Return the [X, Y] coordinate for the center point of the cell that contains the specified text.  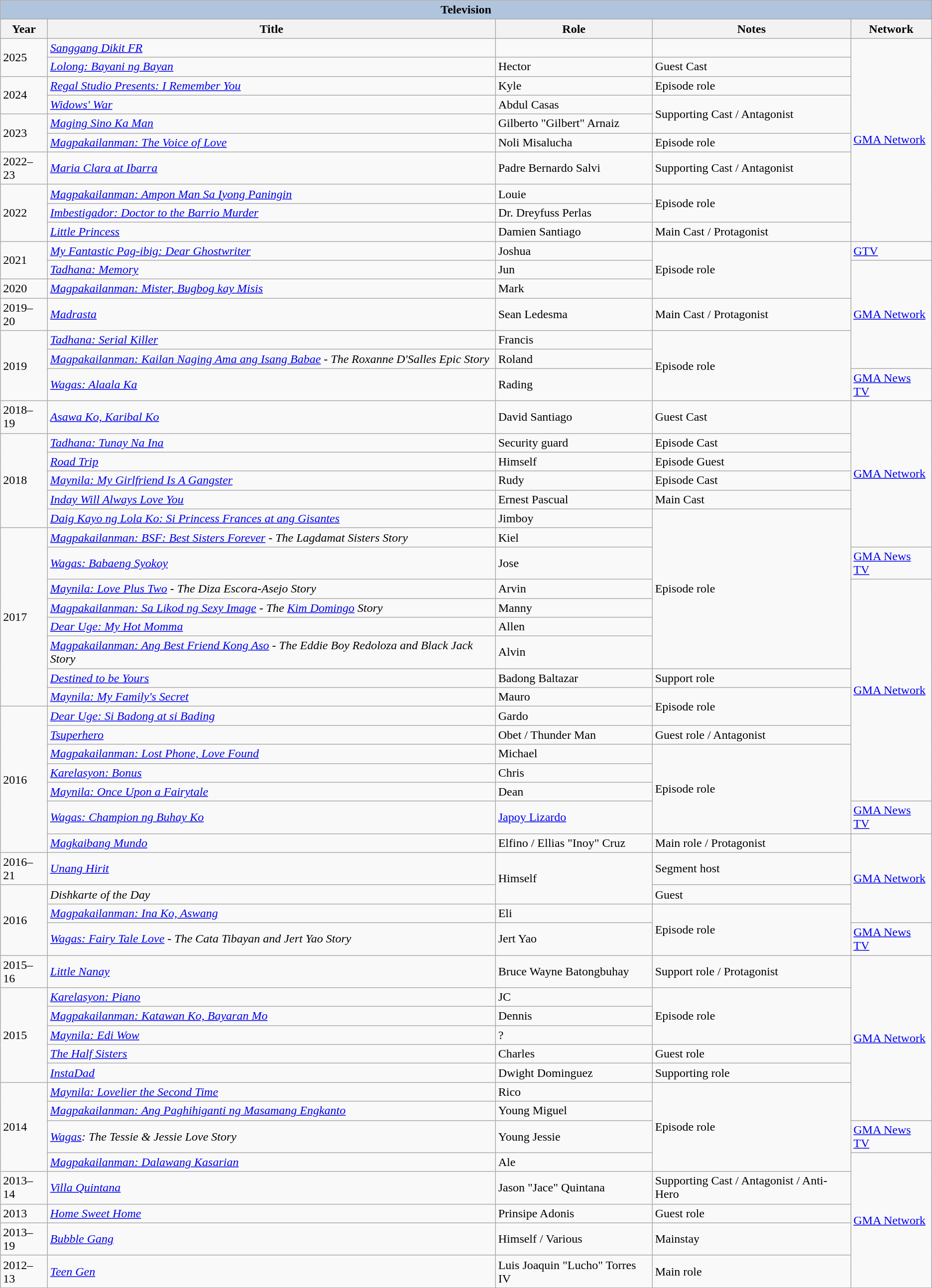
Magpakailanman: Sa Likod ng Sexy Image - The Kim Domingo Story [271, 608]
Teen Gen [271, 1272]
Episode Guest [752, 462]
2017 [24, 617]
Mainstay [752, 1239]
Magpakailanman: BSF: Best Sisters Forever - The Lagdamat Sisters Story [271, 537]
Gilberto "Gilbert" Arnaiz [574, 123]
Maynila: Once Upon a Fairytale [271, 792]
Main role [752, 1272]
Maynila: Love Plus Two - The Diza Escora-Asejo Story [271, 588]
Network [891, 29]
Jason "Jace" Quintana [574, 1188]
Maging Sino Ka Man [271, 123]
Notes [752, 29]
Sean Ledesma [574, 315]
Inday Will Always Love You [271, 499]
Magkaibang Mundo [271, 843]
Segment host [752, 868]
Guest [752, 894]
2023 [24, 133]
Magpakailanman: Kailan Naging Ama ang Isang Babae - The Roxanne D'Salles Epic Story [271, 359]
Little Princess [271, 232]
Dear Uge: Si Badong at si Bading [271, 716]
Obet / Thunder Man [574, 735]
Tadhana: Serial Killer [271, 340]
2020 [24, 289]
Young Jessie [574, 1136]
Imbestigador: Doctor to the Barrio Murder [271, 213]
Television [466, 10]
Supporting role [752, 1073]
Home Sweet Home [271, 1213]
Magpakailanman: Ina Ko, Aswang [271, 913]
2019 [24, 365]
2016–21 [24, 868]
Wagas: Alaala Ka [271, 384]
David Santiago [574, 417]
Destined to be Yours [271, 678]
Magpakailanman: Ang Paghihiganti ng Masamang Engkanto [271, 1111]
2022 [24, 213]
Tadhana: Memory [271, 270]
Manny [574, 608]
Magpakailanman: Ampon Man Sa Iyong Paningin [271, 194]
Maynila: Lovelier the Second Time [271, 1092]
Maynila: My Girlfriend Is A Gangster [271, 480]
Allen [574, 627]
Villa Quintana [271, 1188]
2013 [24, 1213]
JC [574, 997]
Charles [574, 1054]
Young Miguel [574, 1111]
Alvin [574, 652]
Magpakailanman: The Voice of Love [271, 142]
Road Trip [271, 462]
Dishkarte of the Day [271, 894]
Jimboy [574, 518]
Elfino / Ellias "Inoy" Cruz [574, 843]
Karelasyon: Piano [271, 997]
2013–19 [24, 1239]
Madrasta [271, 315]
Jun [574, 270]
Jert Yao [574, 939]
Hector [574, 67]
Magpakailanman: Katawan Ko, Bayaran Mo [271, 1016]
Luis Joaquin "Lucho" Torres IV [574, 1272]
Support role [752, 678]
Roland [574, 359]
The Half Sisters [271, 1054]
Security guard [574, 443]
Abdul Casas [574, 105]
Rading [574, 384]
2015–16 [24, 971]
Tadhana: Tunay Na Ina [271, 443]
2022–23 [24, 168]
InstaDad [271, 1073]
2025 [24, 57]
Dennis [574, 1016]
Wagas: Babaeng Syokoy [271, 563]
Japoy Lizardo [574, 818]
Main Cast [752, 499]
Francis [574, 340]
Rico [574, 1092]
Daig Kayo ng Lola Ko: Si Princess Frances at ang Gisantes [271, 518]
Magpakailanman: Ang Best Friend Kong Aso - The Eddie Boy Redoloza and Black Jack Story [271, 652]
2018 [24, 480]
Ernest Pascual [574, 499]
Maynila: My Family's Secret [271, 697]
Little Nanay [271, 971]
Guest role / Antagonist [752, 735]
Mark [574, 289]
GTV [891, 250]
Chris [574, 773]
Louie [574, 194]
Support role / Protagonist [752, 971]
Karelasyon: Bonus [271, 773]
Wagas: Fairy Tale Love - The Cata Tibayan and Jert Yao Story [271, 939]
Title [271, 29]
Maynila: Edi Wow [271, 1035]
My Fantastic Pag-ibig: Dear Ghostwriter [271, 250]
Joshua [574, 250]
Widows' War [271, 105]
Year [24, 29]
Himself / Various [574, 1239]
Bubble Gang [271, 1239]
Padre Bernardo Salvi [574, 168]
Rudy [574, 480]
Magpakailanman: Dalawang Kasarian [271, 1162]
Role [574, 29]
Bruce Wayne Batongbuhay [574, 971]
Sanggang Dikit FR [271, 48]
Supporting Cast / Antagonist / Anti-Hero [752, 1188]
Kyle [574, 86]
Magpakailanman: Lost Phone, Love Found [271, 754]
2014 [24, 1127]
? [574, 1035]
2024 [24, 95]
Wagas: Champion ng Buhay Ko [271, 818]
Prinsipe Adonis [574, 1213]
Dear Uge: My Hot Momma [271, 627]
Unang Hirit [271, 868]
Dr. Dreyfuss Perlas [574, 213]
2012–13 [24, 1272]
Eli [574, 913]
2013–14 [24, 1188]
Jose [574, 563]
Damien Santiago [574, 232]
Tsuperhero [271, 735]
Michael [574, 754]
2018–19 [24, 417]
Mauro [574, 697]
Noli Misalucha [574, 142]
Gardo [574, 716]
Kiel [574, 537]
2021 [24, 260]
Dean [574, 792]
Maria Clara at Ibarra [271, 168]
2019–20 [24, 315]
Regal Studio Presents: I Remember You [271, 86]
Badong Baltazar [574, 678]
Asawa Ko, Karibal Ko [271, 417]
2015 [24, 1035]
Magpakailanman: Mister, Bugbog kay Misis [271, 289]
Ale [574, 1162]
Main role / Protagonist [752, 843]
Lolong: Bayani ng Bayan [271, 67]
Wagas: The Tessie & Jessie Love Story [271, 1136]
Arvin [574, 588]
Dwight Dominguez [574, 1073]
